Locate the cell with the specified text and output its [x, y] center coordinate. 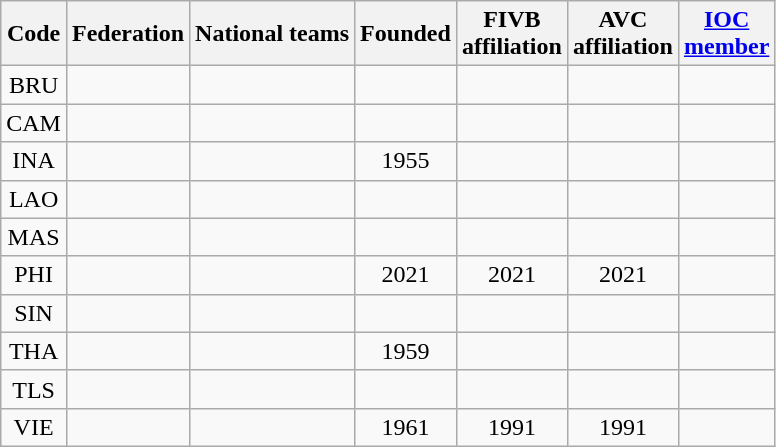
VIE [34, 427]
PHI [34, 275]
National teams [272, 34]
1961 [406, 427]
BRU [34, 85]
Code [34, 34]
TLS [34, 389]
Founded [406, 34]
1959 [406, 351]
1955 [406, 161]
LAO [34, 199]
MAS [34, 237]
THA [34, 351]
SIN [34, 313]
FIVBaffiliation [512, 34]
INA [34, 161]
AVCaffiliation [622, 34]
CAM [34, 123]
Federation [128, 34]
IOCmember [726, 34]
